Search for the cell housing the specified text and yield its (X, Y) center coordinate. 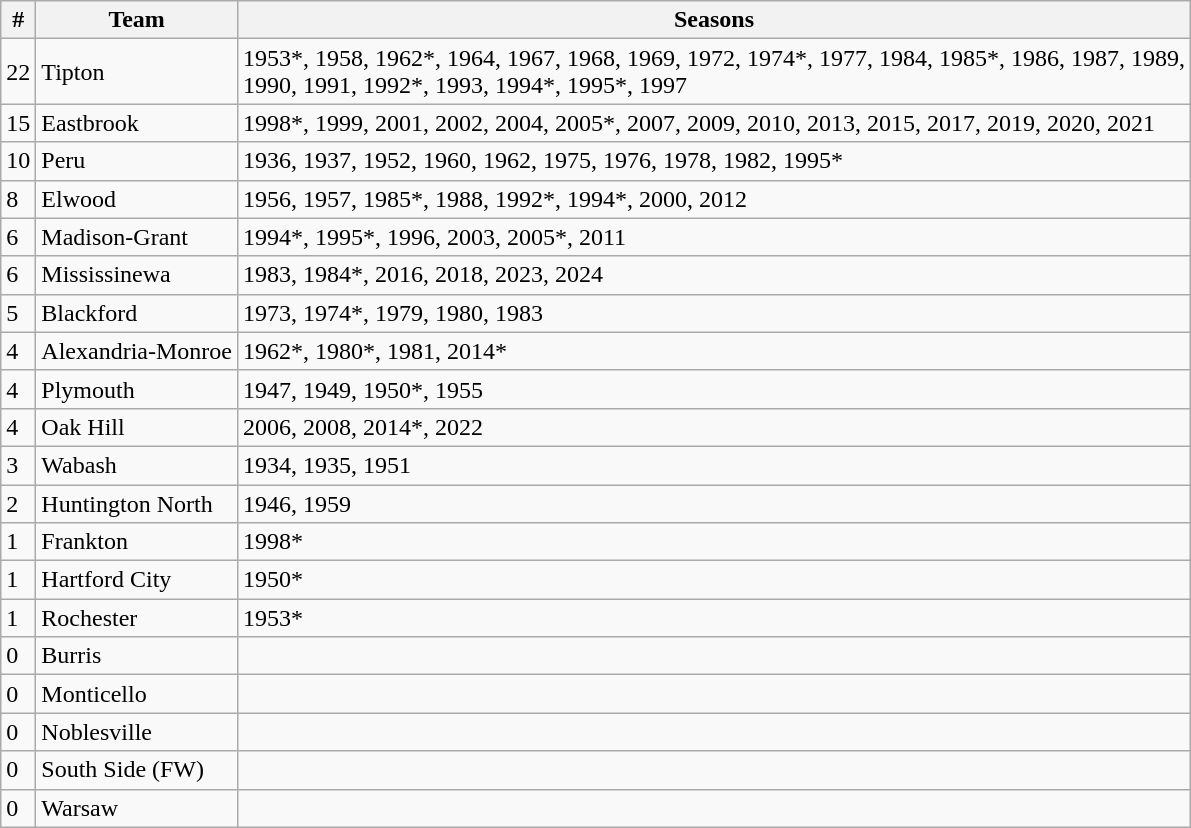
South Side (FW) (137, 770)
Tipton (137, 72)
Rochester (137, 618)
1934, 1935, 1951 (714, 465)
Team (137, 20)
5 (18, 313)
Frankton (137, 542)
1983, 1984*, 2016, 2018, 2023, 2024 (714, 275)
Burris (137, 656)
# (18, 20)
1946, 1959 (714, 503)
22 (18, 72)
Warsaw (137, 808)
Noblesville (137, 732)
15 (18, 123)
Wabash (137, 465)
Peru (137, 161)
1953*, 1958, 1962*, 1964, 1967, 1968, 1969, 1972, 1974*, 1977, 1984, 1985*, 1986, 1987, 1989,1990, 1991, 1992*, 1993, 1994*, 1995*, 1997 (714, 72)
Hartford City (137, 580)
2 (18, 503)
1973, 1974*, 1979, 1980, 1983 (714, 313)
Monticello (137, 694)
Madison-Grant (137, 237)
1950* (714, 580)
3 (18, 465)
1998* (714, 542)
Elwood (137, 199)
Seasons (714, 20)
1947, 1949, 1950*, 1955 (714, 389)
1956, 1957, 1985*, 1988, 1992*, 1994*, 2000, 2012 (714, 199)
1962*, 1980*, 1981, 2014* (714, 351)
1998*, 1999, 2001, 2002, 2004, 2005*, 2007, 2009, 2010, 2013, 2015, 2017, 2019, 2020, 2021 (714, 123)
1953* (714, 618)
1994*, 1995*, 1996, 2003, 2005*, 2011 (714, 237)
Eastbrook (137, 123)
Alexandria-Monroe (137, 351)
1936, 1937, 1952, 1960, 1962, 1975, 1976, 1978, 1982, 1995* (714, 161)
Blackford (137, 313)
Huntington North (137, 503)
Oak Hill (137, 427)
Plymouth (137, 389)
8 (18, 199)
Mississinewa (137, 275)
10 (18, 161)
2006, 2008, 2014*, 2022 (714, 427)
